For the text-containing cell, return its midpoint in [X, Y] coordinate format. 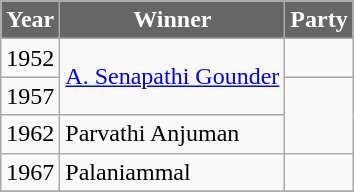
1952 [30, 58]
Parvathi Anjuman [172, 134]
1962 [30, 134]
A. Senapathi Gounder [172, 77]
1957 [30, 96]
Palaniammal [172, 172]
1967 [30, 172]
Winner [172, 20]
Year [30, 20]
Party [319, 20]
